Output the (X, Y) coordinate of the center of the cell containing the given text.  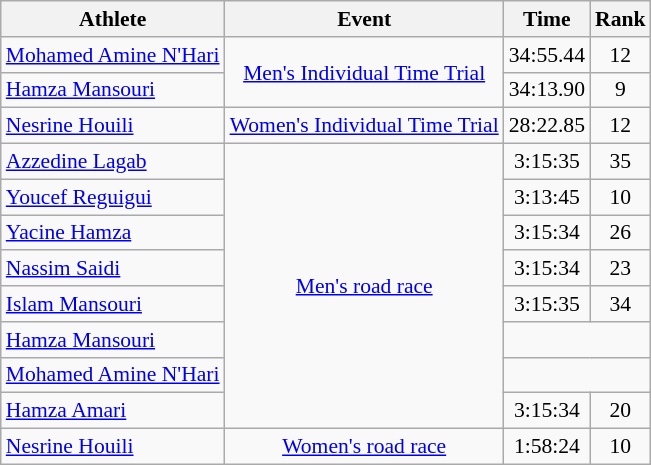
20 (620, 411)
34:55.44 (547, 55)
Islam Mansouri (113, 304)
Hamza Amari (113, 411)
Youcef Reguigui (113, 197)
9 (620, 90)
Men's Individual Time Trial (364, 72)
35 (620, 162)
28:22.85 (547, 126)
1:58:24 (547, 447)
34:13.90 (547, 90)
Time (547, 19)
Azzedine Lagab (113, 162)
Women's Individual Time Trial (364, 126)
Nassim Saidi (113, 269)
26 (620, 233)
Rank (620, 19)
34 (620, 304)
23 (620, 269)
3:13:45 (547, 197)
Women's road race (364, 447)
Men's road race (364, 286)
Athlete (113, 19)
Event (364, 19)
Yacine Hamza (113, 233)
